For the text-containing cell, return its midpoint in (X, Y) coordinate format. 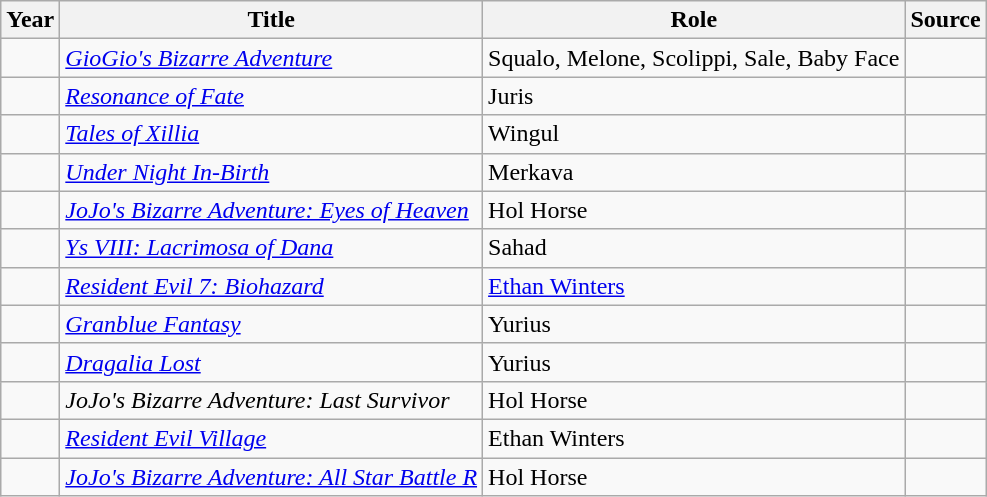
Sahad (694, 248)
Wingul (694, 134)
Resident Evil 7: Biohazard (272, 286)
Role (694, 20)
Source (946, 20)
Dragalia Lost (272, 362)
Resonance of Fate (272, 96)
Resident Evil Village (272, 438)
Under Night In-Birth (272, 172)
Granblue Fantasy (272, 324)
GioGio's Bizarre Adventure (272, 58)
JoJo's Bizarre Adventure: All Star Battle R (272, 477)
Merkava (694, 172)
JoJo's Bizarre Adventure: Eyes of Heaven (272, 210)
JoJo's Bizarre Adventure: Last Survivor (272, 400)
Ys VIII: Lacrimosa of Dana (272, 248)
Title (272, 20)
Squalo, Melone, Scolippi, Sale, Baby Face (694, 58)
Tales of Xillia (272, 134)
Year (30, 20)
Juris (694, 96)
